Return the (x, y) coordinate for the center point of the cell that contains the specified text.  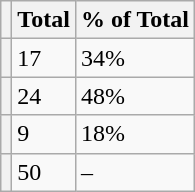
48% (134, 96)
– (134, 172)
18% (134, 134)
17 (44, 58)
34% (134, 58)
9 (44, 134)
50 (44, 172)
24 (44, 96)
Total (44, 20)
% of Total (134, 20)
